Find where the given text appears and provide that cell's center as [X, Y] coordinate. 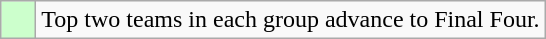
Top two teams in each group advance to Final Four. [290, 20]
